Determine the (X, Y) coordinate at the center of the cell enclosing the given text.  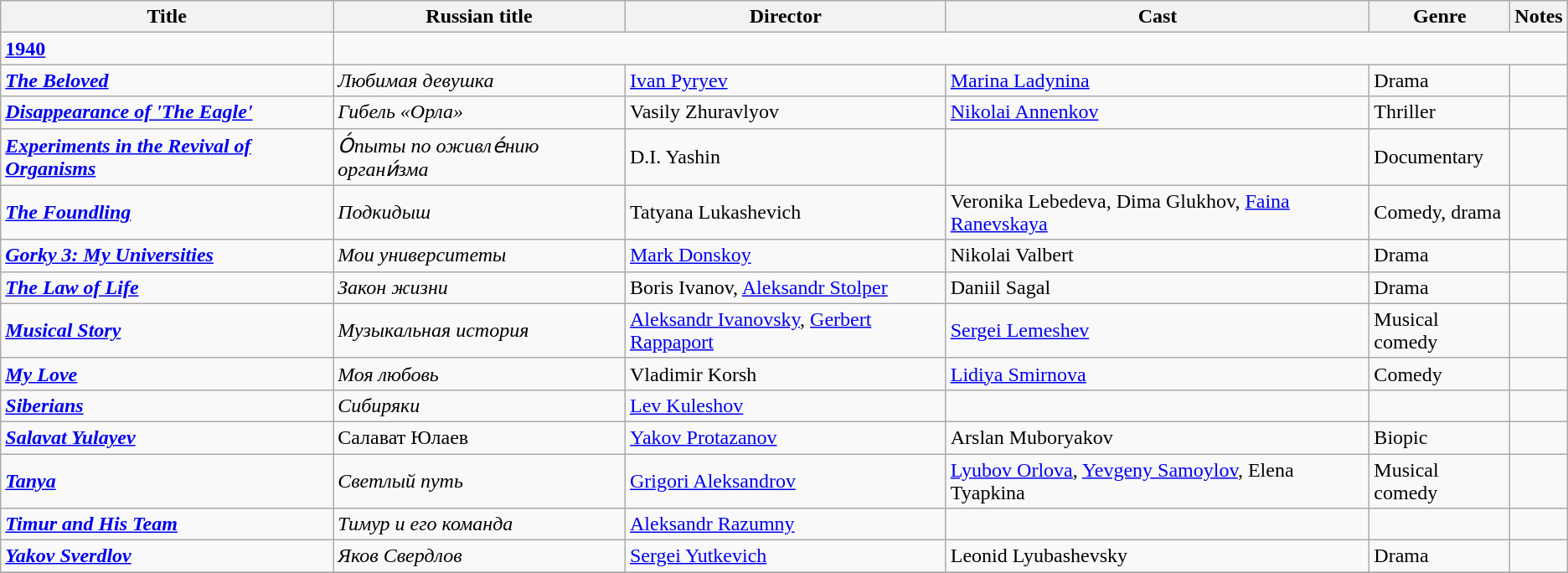
О́пыты по оживле́нию органи́зма (479, 157)
Tanya (168, 481)
Gorky 3: My Universities (168, 256)
Vasily Zhuravlyov (786, 112)
Yakov Protazanov (786, 437)
Grigori Aleksandrov (786, 481)
Yakov Sverdlov (168, 556)
Cast (1158, 17)
Mark Donskoy (786, 256)
Boris Ivanov, Aleksandr Stolper (786, 287)
Russian title (479, 17)
Lev Kuleshov (786, 405)
Documentary (1440, 157)
Arslan Muboryakov (1158, 437)
Тимур и его команда (479, 524)
Гибель «Орла» (479, 112)
Daniil Sagal (1158, 287)
Моя любовь (479, 374)
Biopic (1440, 437)
Experiments in the Revival of Organisms (168, 157)
Siberians (168, 405)
Светлый путь (479, 481)
Ivan Pyryev (786, 80)
My Love (168, 374)
Салават Юлаев (479, 437)
Musical Story (168, 330)
Vladimir Korsh (786, 374)
Comedy (1440, 374)
Director (786, 17)
The Law of Life (168, 287)
The Beloved (168, 80)
Музыкальная история (479, 330)
Marina Ladynina (1158, 80)
Мои университеты (479, 256)
Tatyana Lukashevich (786, 213)
Lidiya Smirnova (1158, 374)
Любимая девушка (479, 80)
Notes (1539, 17)
Genre (1440, 17)
Thriller (1440, 112)
Lyubov Orlova, Yevgeny Samoylov, Elena Tyapkina (1158, 481)
Aleksandr Razumny (786, 524)
Sergei Yutkevich (786, 556)
Sergei Lemeshev (1158, 330)
Nikolai Annenkov (1158, 112)
Disappearance of 'The Eagle' (168, 112)
The Foundling (168, 213)
Яков Свердлов (479, 556)
Title (168, 17)
D.I. Yashin (786, 157)
Timur and His Team (168, 524)
Leonid Lyubashevsky (1158, 556)
Подкидыш (479, 213)
Закон жизни (479, 287)
Nikolai Valbert (1158, 256)
Salavat Yulayev (168, 437)
Comedy, drama (1440, 213)
Veronika Lebedeva, Dima Glukhov, Faina Ranevskaya (1158, 213)
1940 (168, 49)
Сибиряки (479, 405)
Aleksandr Ivanovsky, Gerbert Rappaport (786, 330)
